Extract the [x, y] coordinate from the center of the cell holding the provided text.  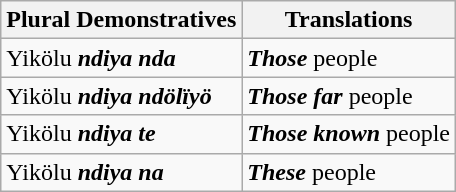
Plural Demonstratives [122, 20]
Those people [349, 58]
Yikölu ndiya nda [122, 58]
Translations [349, 20]
These people [349, 172]
Yikölu ndiya ndölïyö [122, 96]
Yikölu ndiya te [122, 134]
Those known people [349, 134]
Those far people [349, 96]
Yikölu ndiya na [122, 172]
